Detect which cell encompasses the target text, then output its (x, y) center coordinate. 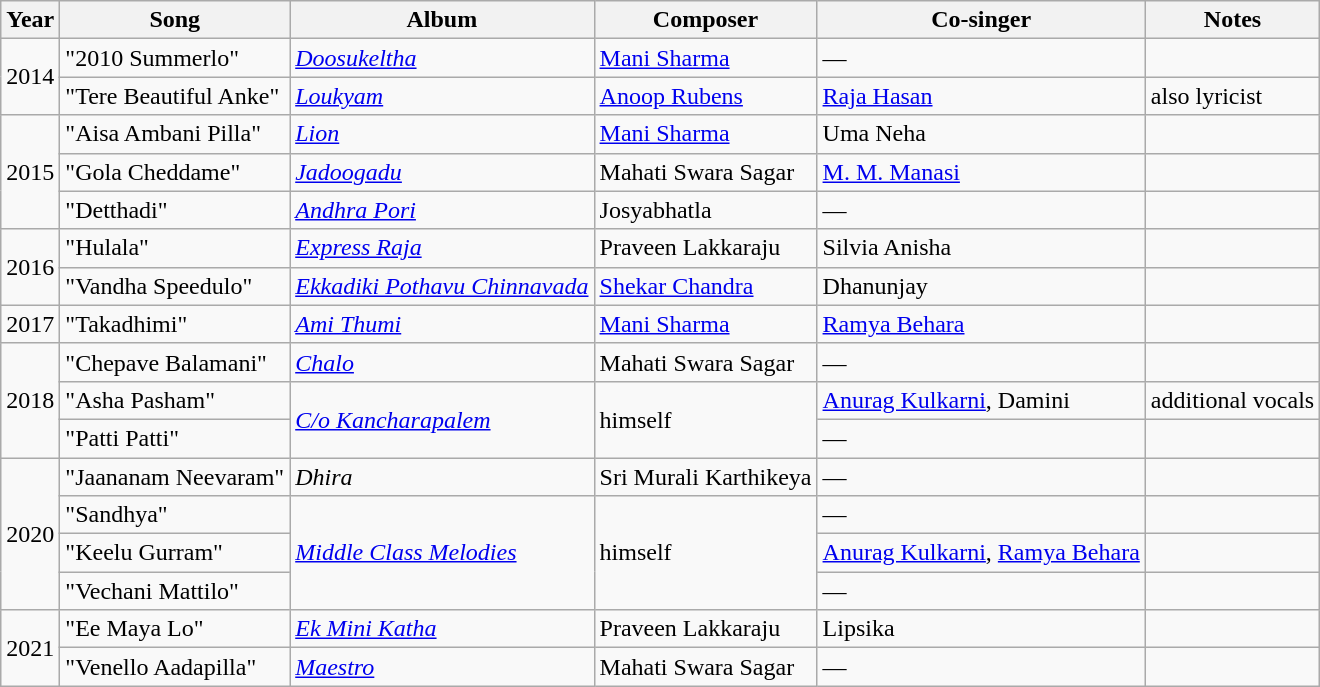
"Patti Patti" (175, 438)
"Aisa Ambani Pilla" (175, 134)
"Takadhimi" (175, 324)
Chalo (442, 362)
"Hulala" (175, 248)
Sri Murali Karthikeya (706, 477)
2018 (30, 400)
"Tere Beautiful Anke" (175, 96)
Jadoogadu (442, 172)
Ek Mini Katha (442, 629)
Dhira (442, 477)
"Ee Maya Lo" (175, 629)
C/o Kancharapalem (442, 419)
Middle Class Melodies (442, 553)
2020 (30, 534)
also lyricist (1232, 96)
Loukyam (442, 96)
Josyabhatla (706, 210)
Anurag Kulkarni, Damini (981, 400)
"Venello Aadapilla" (175, 667)
Notes (1232, 20)
Dhanunjay (981, 286)
"2010 Summerlo" (175, 58)
"Sandhya" (175, 515)
Doosukeltha (442, 58)
"Vandha Speedulo" (175, 286)
Express Raja (442, 248)
"Detthadi" (175, 210)
"Vechani Mattilo" (175, 591)
2014 (30, 77)
2021 (30, 648)
Ami Thumi (442, 324)
2015 (30, 172)
Uma Neha (981, 134)
Song (175, 20)
"Jaananam Neevaram" (175, 477)
Ekkadiki Pothavu Chinnavada (442, 286)
additional vocals (1232, 400)
M. M. Manasi (981, 172)
Anurag Kulkarni, Ramya Behara (981, 553)
2016 (30, 267)
Composer (706, 20)
Album (442, 20)
Andhra Pori (442, 210)
Lipsika (981, 629)
Shekar Chandra (706, 286)
"Gola Cheddame" (175, 172)
Lion (442, 134)
Ramya Behara (981, 324)
Co-singer (981, 20)
2017 (30, 324)
Anoop Rubens (706, 96)
Silvia Anisha (981, 248)
Maestro (442, 667)
Raja Hasan (981, 96)
"Asha Pasham" (175, 400)
Year (30, 20)
"Chepave Balamani" (175, 362)
"Keelu Gurram" (175, 553)
